Capture the cell that displays the provided text and extract its [x, y] central coordinate. 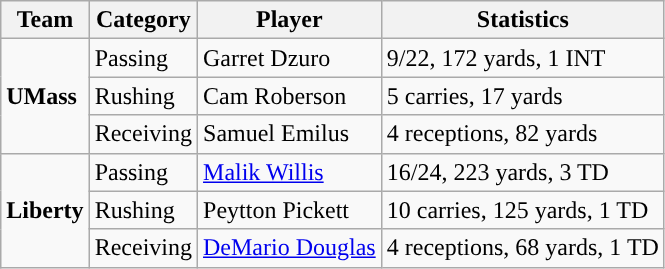
4 receptions, 68 yards, 1 TD [522, 248]
Liberty [45, 210]
Team [45, 20]
Statistics [522, 20]
Peytton Pickett [290, 210]
10 carries, 125 yards, 1 TD [522, 210]
9/22, 172 yards, 1 INT [522, 58]
Category [143, 20]
Player [290, 20]
Malik Willis [290, 172]
Garret Dzuro [290, 58]
4 receptions, 82 yards [522, 134]
5 carries, 17 yards [522, 96]
16/24, 223 yards, 3 TD [522, 172]
Cam Roberson [290, 96]
UMass [45, 96]
DeMario Douglas [290, 248]
Samuel Emilus [290, 134]
